Detect which cell encompasses the target text, then output its (X, Y) center coordinate. 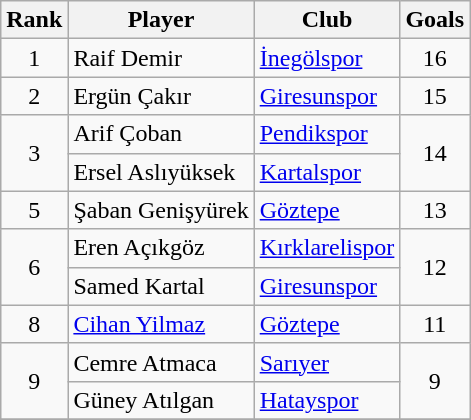
8 (34, 324)
13 (435, 210)
Raif Demir (161, 58)
12 (435, 267)
İnegölspor (327, 58)
3 (34, 153)
Eren Açıkgöz (161, 248)
15 (435, 96)
5 (34, 210)
Kırklarelispor (327, 248)
Ersel Aslıyüksek (161, 172)
Sarıyer (327, 362)
6 (34, 267)
Güney Atılgan (161, 400)
Şaban Genişyürek (161, 210)
2 (34, 96)
16 (435, 58)
Cihan Yilmaz (161, 324)
Club (327, 20)
Ergün Çakır (161, 96)
Rank (34, 20)
14 (435, 153)
Goals (435, 20)
1 (34, 58)
Samed Kartal (161, 286)
11 (435, 324)
Pendikspor (327, 134)
Kartalspor (327, 172)
Arif Çoban (161, 134)
Player (161, 20)
Hatayspor (327, 400)
Cemre Atmaca (161, 362)
